Search for the cell housing the specified text and yield its (x, y) center coordinate. 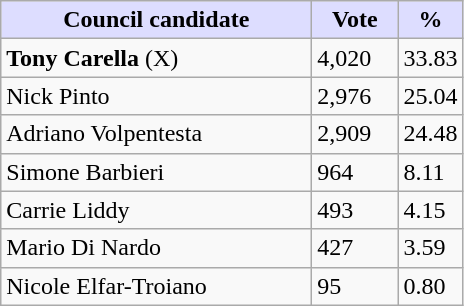
25.04 (430, 96)
493 (355, 210)
3.59 (430, 248)
Adriano Volpentesta (156, 134)
Mario Di Nardo (156, 248)
Simone Barbieri (156, 172)
Nicole Elfar-Troiano (156, 286)
4.15 (430, 210)
33.83 (430, 58)
Vote (355, 20)
Carrie Liddy (156, 210)
8.11 (430, 172)
0.80 (430, 286)
Nick Pinto (156, 96)
427 (355, 248)
2,909 (355, 134)
% (430, 20)
Council candidate (156, 20)
95 (355, 286)
24.48 (430, 134)
Tony Carella (X) (156, 58)
4,020 (355, 58)
964 (355, 172)
2,976 (355, 96)
